Pinpoint the cell where the given text exists, returning its (X, Y) midpoint coordinate. 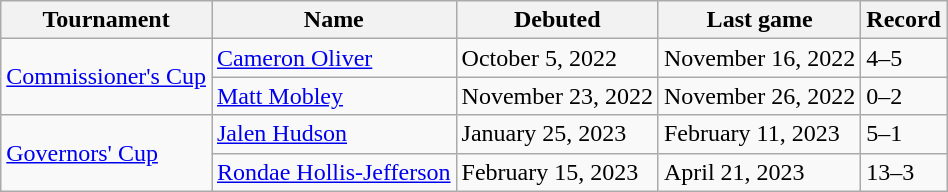
Tournament (106, 20)
4–5 (904, 58)
Commissioner's Cup (106, 77)
November 26, 2022 (759, 96)
Governors' Cup (106, 153)
5–1 (904, 134)
January 25, 2023 (557, 134)
November 16, 2022 (759, 58)
February 11, 2023 (759, 134)
Name (334, 20)
February 15, 2023 (557, 172)
Record (904, 20)
November 23, 2022 (557, 96)
Rondae Hollis-Jefferson (334, 172)
October 5, 2022 (557, 58)
Cameron Oliver (334, 58)
13–3 (904, 172)
0–2 (904, 96)
Last game (759, 20)
Matt Mobley (334, 96)
April 21, 2023 (759, 172)
Jalen Hudson (334, 134)
Debuted (557, 20)
